Scan for the cell matching the given text and deliver its [x, y] coordinate at center. 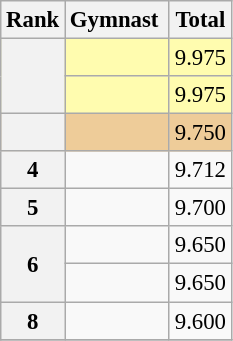
9.700 [200, 208]
Gymnast [118, 20]
Total [200, 20]
6 [33, 264]
4 [33, 170]
Rank [33, 20]
9.712 [200, 170]
8 [33, 321]
9.600 [200, 321]
5 [33, 208]
9.750 [200, 133]
